Capture the cell that displays the provided text and extract its (x, y) central coordinate. 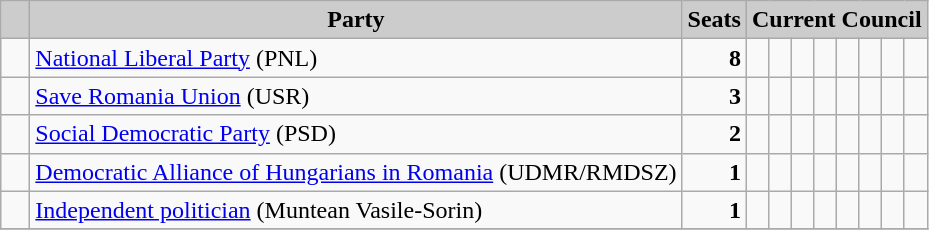
Save Romania Union (USR) (356, 96)
Current Council (836, 20)
Party (356, 20)
Seats (714, 20)
8 (714, 58)
Democratic Alliance of Hungarians in Romania (UDMR/RMDSZ) (356, 172)
2 (714, 134)
Social Democratic Party (PSD) (356, 134)
Independent politician (Muntean Vasile-Sorin) (356, 210)
National Liberal Party (PNL) (356, 58)
3 (714, 96)
